Return [X, Y] of the center of cell containing provided text 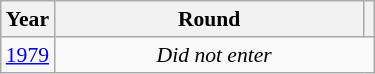
Year [28, 19]
Did not enter [214, 55]
Round [209, 19]
1979 [28, 55]
